Return [X, Y] of the center of cell containing provided text 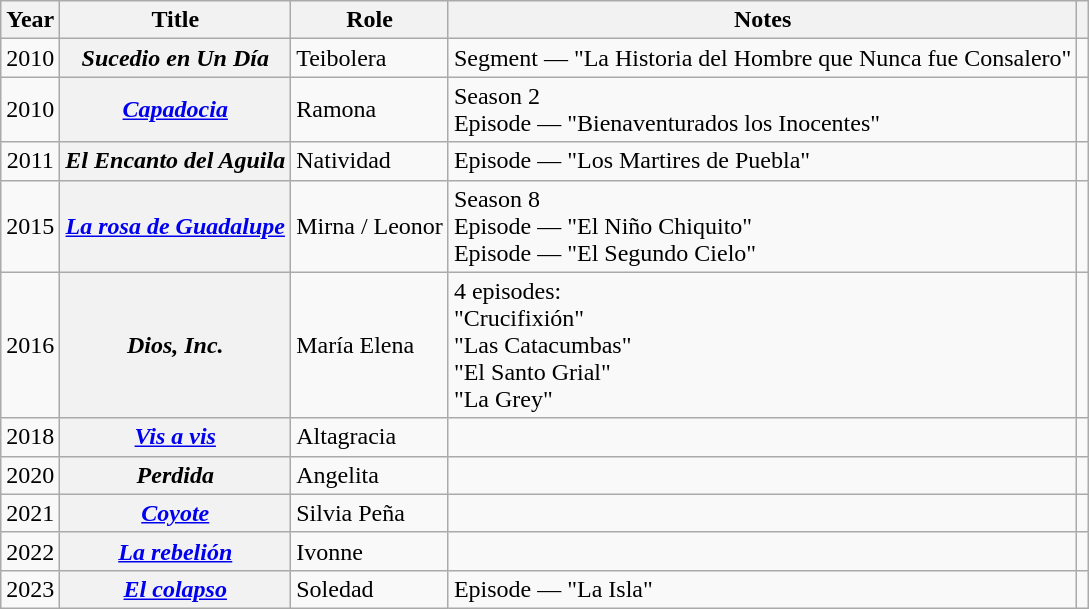
Segment — "La Historia del Hombre que Nunca fue Consalero" [762, 58]
Mirna / Leonor [370, 226]
Altagracia [370, 437]
Role [370, 20]
Year [30, 20]
Natividad [370, 161]
El Encanto del Aguila [176, 161]
Angelita [370, 475]
2011 [30, 161]
La rosa de Guadalupe [176, 226]
El colapso [176, 589]
María Elena [370, 345]
2015 [30, 226]
Episode — "La Isla" [762, 589]
Silvia Peña [370, 513]
2023 [30, 589]
Teibolera [370, 58]
2022 [30, 551]
Perdida [176, 475]
Notes [762, 20]
Coyote [176, 513]
Vis a vis [176, 437]
La rebelión [176, 551]
Sucedio en Un Día [176, 58]
2020 [30, 475]
Ramona [370, 110]
2016 [30, 345]
Soledad [370, 589]
Title [176, 20]
2021 [30, 513]
Season 2Episode — "Bienaventurados los Inocentes" [762, 110]
Episode — "Los Martires de Puebla" [762, 161]
4 episodes:"Crucifixión""Las Catacumbas""El Santo Grial""La Grey" [762, 345]
Dios, Inc. [176, 345]
Ivonne [370, 551]
Capadocia [176, 110]
Season 8 Episode — "El Niño Chiquito" Episode — "El Segundo Cielo" [762, 226]
2018 [30, 437]
